Search for the cell housing the specified text and yield its [X, Y] center coordinate. 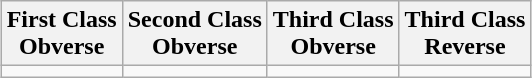
Third ClassReverse [465, 34]
Third ClassObverse [333, 34]
First ClassObverse [62, 34]
Second ClassObverse [194, 34]
